Identify which cell holds the provided text, then report its [x, y] central coordinate. 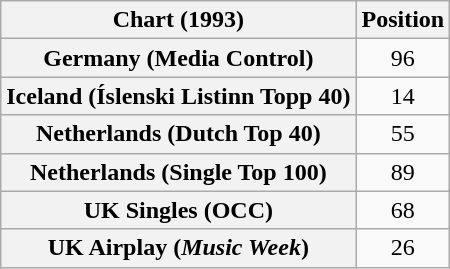
55 [403, 134]
Chart (1993) [178, 20]
UK Airplay (Music Week) [178, 248]
26 [403, 248]
Netherlands (Dutch Top 40) [178, 134]
96 [403, 58]
89 [403, 172]
68 [403, 210]
Iceland (Íslenski Listinn Topp 40) [178, 96]
Netherlands (Single Top 100) [178, 172]
14 [403, 96]
UK Singles (OCC) [178, 210]
Germany (Media Control) [178, 58]
Position [403, 20]
